Return the (X, Y) coordinate for the center point of the cell that contains the specified text.  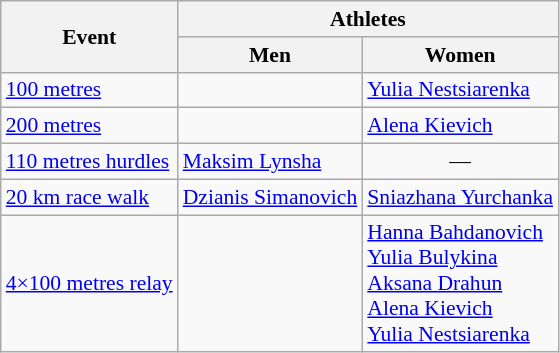
Yulia Nestsiarenka (460, 90)
Event (90, 36)
Hanna BahdanovichYulia BulykinaAksana DrahunAlena KievichYulia Nestsiarenka (460, 284)
200 metres (90, 126)
Dzianis Simanovich (270, 197)
4×100 metres relay (90, 284)
Alena Kievich (460, 126)
100 metres (90, 90)
Women (460, 55)
Athletes (368, 19)
Sniazhana Yurchanka (460, 197)
Men (270, 55)
— (460, 162)
Maksim Lynsha (270, 162)
20 km race walk (90, 197)
110 metres hurdles (90, 162)
